Return the [X, Y] coordinate for the center point of the cell that contains the specified text.  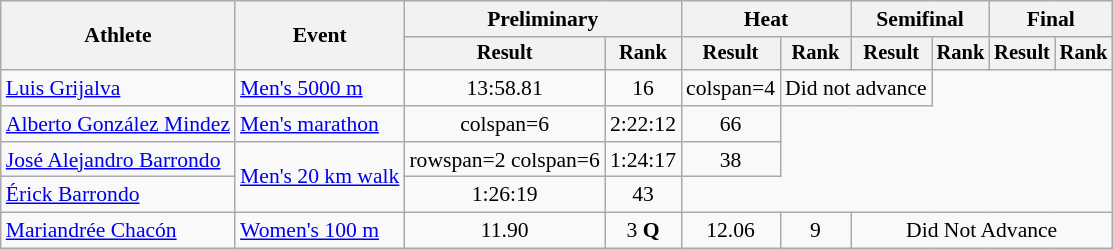
Men's 20 km walk [320, 178]
Luis Grijalva [118, 88]
Preliminary [542, 19]
Event [320, 36]
9 [816, 231]
Mariandrée Chacón [118, 231]
Men's 5000 m [320, 88]
Women's 100 m [320, 231]
Men's marathon [320, 124]
1:26:19 [504, 195]
11.90 [504, 231]
3 Q [643, 231]
Semifinal [920, 19]
Athlete [118, 36]
12.06 [730, 231]
38 [730, 160]
43 [643, 195]
66 [730, 124]
José Alejandro Barrondo [118, 160]
13:58.81 [504, 88]
Final [1050, 19]
colspan=4 [730, 88]
rowspan=2 colspan=6 [504, 160]
colspan=6 [504, 124]
Did not advance [856, 88]
2:22:12 [643, 124]
Érick Barrondo [118, 195]
16 [643, 88]
Did Not Advance [982, 231]
1:24:17 [643, 160]
Alberto González Mindez [118, 124]
Heat [766, 19]
